Pinpoint the cell where the given text exists, returning its [x, y] midpoint coordinate. 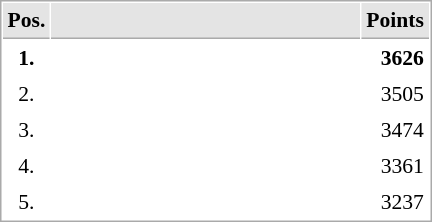
4. [26, 165]
3474 [396, 129]
1. [26, 57]
3626 [396, 57]
Points [396, 21]
3361 [396, 165]
3505 [396, 93]
Pos. [26, 21]
5. [26, 201]
3. [26, 129]
2. [26, 93]
3237 [396, 201]
